From the cell containing the given text, extract its center point as (x, y) coordinate. 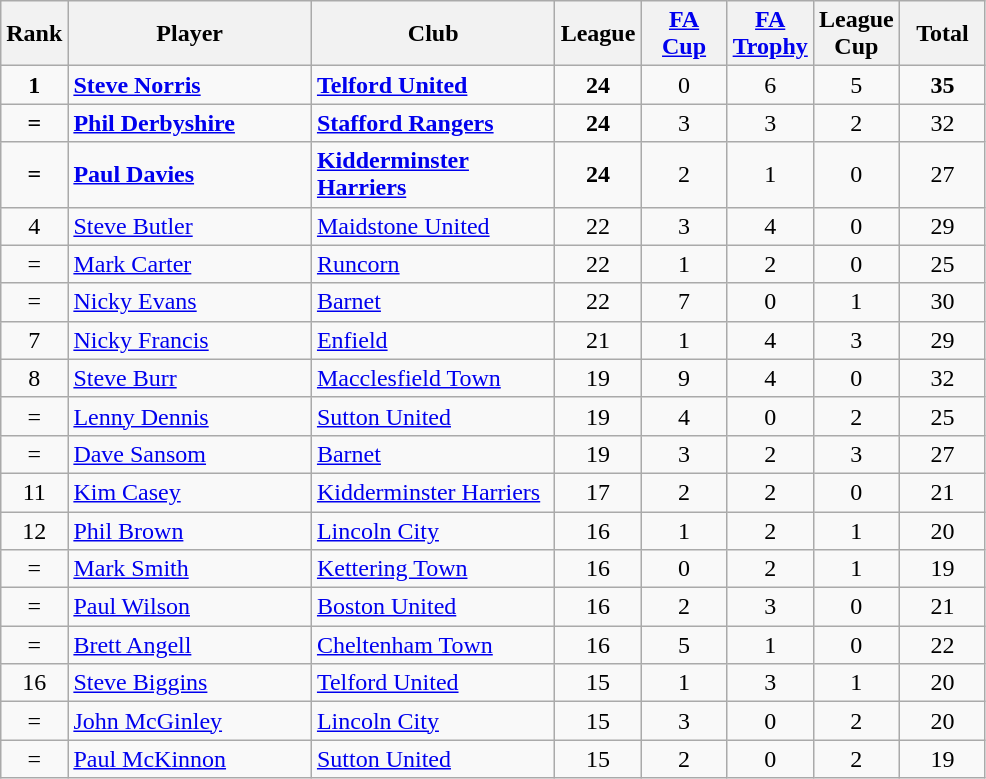
Mark Smith (190, 569)
Stafford Rangers (433, 123)
Steve Biggins (190, 683)
9 (684, 378)
Club (433, 34)
Maidstone United (433, 226)
6 (770, 85)
Macclesfield Town (433, 378)
30 (942, 302)
8 (34, 378)
12 (34, 531)
Cheltenham Town (433, 645)
Enfield (433, 340)
Steve Norris (190, 85)
Kim Casey (190, 492)
John McGinley (190, 721)
35 (942, 85)
11 (34, 492)
League (598, 34)
Steve Butler (190, 226)
Paul Davies (190, 174)
Kettering Town (433, 569)
Runcorn (433, 264)
Lenny Dennis (190, 416)
Brett Angell (190, 645)
17 (598, 492)
FA Cup (684, 34)
Steve Burr (190, 378)
Paul Wilson (190, 607)
Nicky Francis (190, 340)
Rank (34, 34)
Phil Derbyshire (190, 123)
Player (190, 34)
Paul McKinnon (190, 759)
League Cup (856, 34)
Dave Sansom (190, 454)
FA Trophy (770, 34)
Boston United (433, 607)
Mark Carter (190, 264)
Phil Brown (190, 531)
Nicky Evans (190, 302)
Total (942, 34)
